Capture the cell that displays the provided text and extract its [x, y] central coordinate. 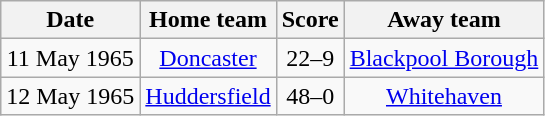
22–9 [310, 58]
Blackpool Borough [444, 58]
Home team [208, 20]
Huddersfield [208, 96]
48–0 [310, 96]
Score [310, 20]
11 May 1965 [70, 58]
12 May 1965 [70, 96]
Date [70, 20]
Doncaster [208, 58]
Away team [444, 20]
Whitehaven [444, 96]
